Return the (X, Y) coordinate for the center point of the cell that contains the specified text.  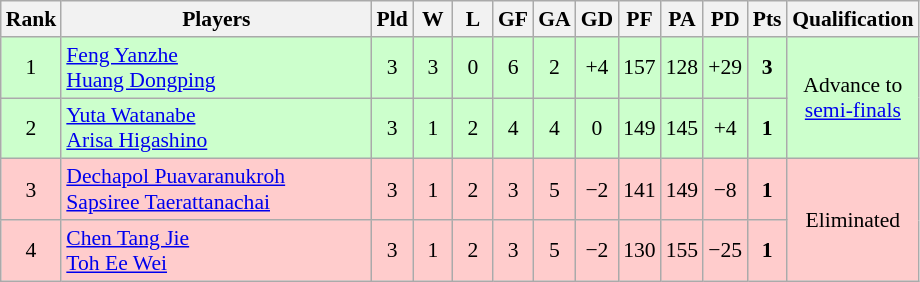
−25 (725, 250)
157 (640, 68)
Eliminated (852, 220)
Chen Tang Jie Toh Ee Wei (216, 250)
141 (640, 190)
GF (513, 19)
128 (682, 68)
Qualification (852, 19)
Dechapol Puavaranukroh Sapsiree Taerattanachai (216, 190)
−8 (725, 190)
W (433, 19)
Players (216, 19)
GD (598, 19)
6 (513, 68)
130 (640, 250)
145 (682, 128)
GA (554, 19)
Yuta Watanabe Arisa Higashino (216, 128)
PF (640, 19)
PA (682, 19)
+29 (725, 68)
L (473, 19)
Feng Yanzhe Huang Dongping (216, 68)
PD (725, 19)
Rank (32, 19)
Advance to semi-finals (852, 98)
Pld (392, 19)
155 (682, 250)
Pts (767, 19)
